Extract the [x, y] coordinate from the center of the cell holding the provided text.  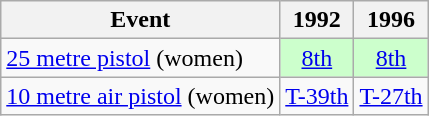
10 metre air pistol (women) [140, 96]
T-39th [317, 96]
1996 [391, 20]
1992 [317, 20]
Event [140, 20]
T-27th [391, 96]
25 metre pistol (women) [140, 58]
